Search for the cell housing the specified text and yield its (X, Y) center coordinate. 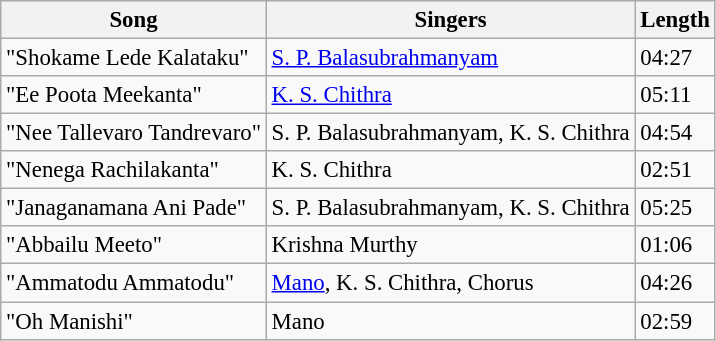
Length (675, 20)
"Oh Manishi" (134, 321)
"Janaganamana Ani Pade" (134, 208)
Mano, K. S. Chithra, Chorus (450, 283)
Singers (450, 20)
"Nee Tallevaro Tandrevaro" (134, 133)
"Shokame Lede Kalataku" (134, 58)
04:27 (675, 58)
04:54 (675, 133)
02:59 (675, 321)
S. P. Balasubrahmanyam (450, 58)
01:06 (675, 245)
Song (134, 20)
02:51 (675, 170)
"Ammatodu Ammatodu" (134, 283)
"Nenega Rachilakanta" (134, 170)
Mano (450, 321)
04:26 (675, 283)
05:25 (675, 208)
Krishna Murthy (450, 245)
05:11 (675, 95)
"Abbailu Meeto" (134, 245)
"Ee Poota Meekanta" (134, 95)
